Capture the cell that displays the provided text and extract its (X, Y) central coordinate. 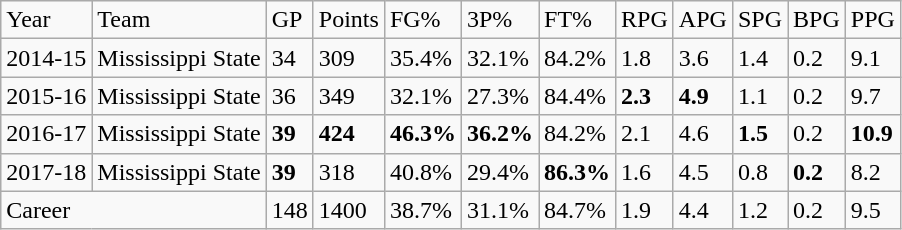
2.3 (645, 96)
31.1% (500, 210)
1.8 (645, 58)
2.1 (645, 134)
4.6 (702, 134)
3P% (500, 20)
38.7% (422, 210)
2016-17 (46, 134)
40.8% (422, 172)
27.3% (500, 96)
46.3% (422, 134)
9.5 (872, 210)
Points (348, 20)
35.4% (422, 58)
34 (290, 58)
RPG (645, 20)
2014-15 (46, 58)
10.9 (872, 134)
84.7% (576, 210)
0.8 (760, 172)
SPG (760, 20)
2015-16 (46, 96)
3.6 (702, 58)
309 (348, 58)
FT% (576, 20)
GP (290, 20)
9.1 (872, 58)
1.9 (645, 210)
Year (46, 20)
4.5 (702, 172)
FG% (422, 20)
APG (702, 20)
4.9 (702, 96)
PPG (872, 20)
4.4 (702, 210)
84.4% (576, 96)
1.2 (760, 210)
148 (290, 210)
36.2% (500, 134)
2017-18 (46, 172)
9.7 (872, 96)
349 (348, 96)
1.5 (760, 134)
8.2 (872, 172)
Career (134, 210)
1.1 (760, 96)
36 (290, 96)
1400 (348, 210)
29.4% (500, 172)
BPG (817, 20)
86.3% (576, 172)
318 (348, 172)
Team (179, 20)
1.4 (760, 58)
424 (348, 134)
1.6 (645, 172)
